Output the [x, y] coordinate of the center of the cell containing the given text.  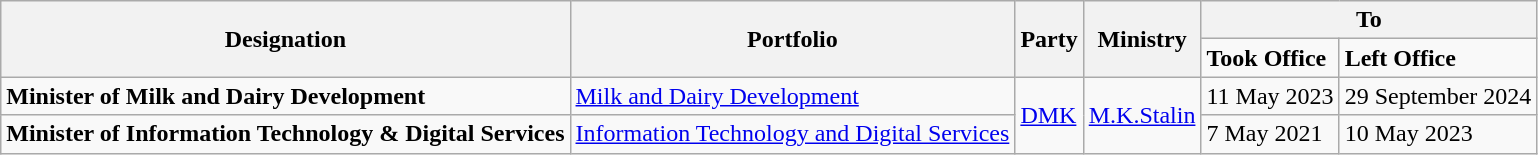
M.K.Stalin [1142, 115]
29 September 2024 [1438, 96]
Designation [286, 39]
Left Office [1438, 58]
Party [1049, 39]
7 May 2021 [1270, 134]
Milk and Dairy Development [792, 96]
Took Office [1270, 58]
Minister of Milk and Dairy Development [286, 96]
DMK [1049, 115]
11 May 2023 [1270, 96]
Information Technology and Digital Services [792, 134]
Minister of Information Technology & Digital Services [286, 134]
To [1369, 20]
10 May 2023 [1438, 134]
Ministry [1142, 39]
Portfolio [792, 39]
